Scan for the cell matching the given text and deliver its (X, Y) coordinate at center. 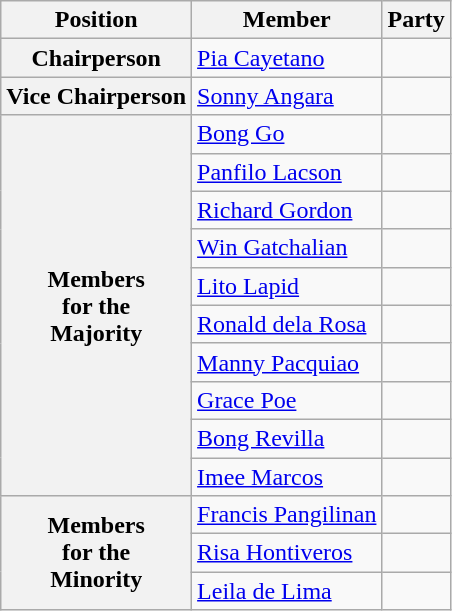
Sonny Angara (287, 96)
Ronald dela Rosa (287, 324)
Win Gatchalian (287, 248)
Pia Cayetano (287, 58)
Francis Pangilinan (287, 515)
Membersfor theMajority (96, 306)
Risa Hontiveros (287, 553)
Grace Poe (287, 400)
Position (96, 20)
Leila de Lima (287, 591)
Party (416, 20)
Bong Go (287, 134)
Bong Revilla (287, 438)
Member (287, 20)
Membersfor theMinority (96, 553)
Panfilo Lacson (287, 172)
Manny Pacquiao (287, 362)
Vice Chairperson (96, 96)
Lito Lapid (287, 286)
Imee Marcos (287, 477)
Chairperson (96, 58)
Richard Gordon (287, 210)
